Return the (x, y) coordinate for the center point of the cell that contains the specified text.  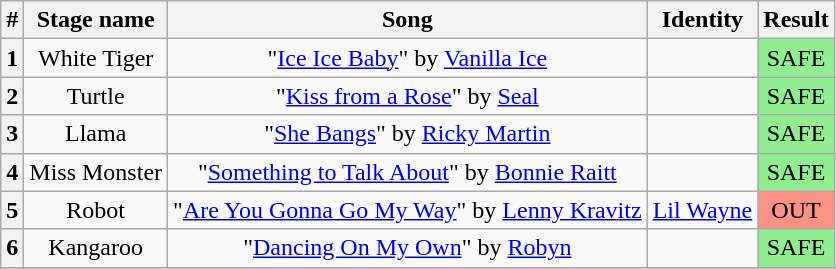
Result (796, 20)
5 (12, 210)
"Something to Talk About" by Bonnie Raitt (408, 172)
Robot (96, 210)
6 (12, 248)
Miss Monster (96, 172)
"Ice Ice Baby" by Vanilla Ice (408, 58)
Llama (96, 134)
"She Bangs" by Ricky Martin (408, 134)
"Kiss from a Rose" by Seal (408, 96)
4 (12, 172)
3 (12, 134)
Identity (702, 20)
Song (408, 20)
White Tiger (96, 58)
"Dancing On My Own" by Robyn (408, 248)
1 (12, 58)
Lil Wayne (702, 210)
2 (12, 96)
Kangaroo (96, 248)
Turtle (96, 96)
OUT (796, 210)
# (12, 20)
"Are You Gonna Go My Way" by Lenny Kravitz (408, 210)
Stage name (96, 20)
